Identify which cell holds the provided text, then report its [X, Y] central coordinate. 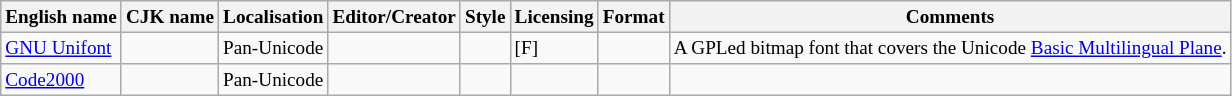
Format [634, 17]
[F] [554, 48]
Licensing [554, 17]
A GPLed bitmap font that covers the Unicode Basic Multilingual Plane. [950, 48]
Code2000 [62, 80]
English name [62, 17]
Style [485, 17]
Editor/Creator [394, 17]
CJK name [170, 17]
GNU Unifont [62, 48]
Localisation [274, 17]
Comments [950, 17]
